Output the [X, Y] coordinate of the center of the cell containing the given text.  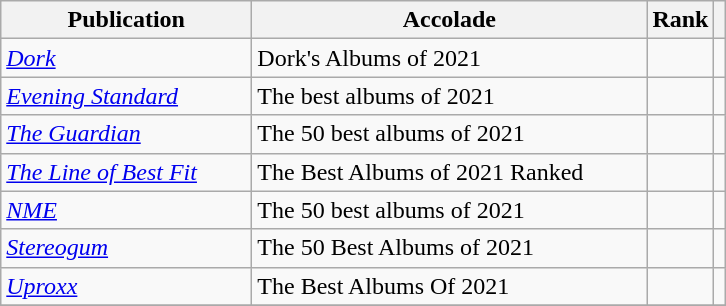
Dork [126, 58]
Rank [680, 20]
Uproxx [126, 286]
The Best Albums Of 2021 [450, 286]
Stereogum [126, 248]
The Best Albums of 2021 Ranked [450, 172]
The 50 Best Albums of 2021 [450, 248]
Evening Standard [126, 96]
The Line of Best Fit [126, 172]
Publication [126, 20]
The best albums of 2021 [450, 96]
The Guardian [126, 134]
NME [126, 210]
Dork's Albums of 2021 [450, 58]
Accolade [450, 20]
